From the cell containing the given text, extract its center point as (X, Y) coordinate. 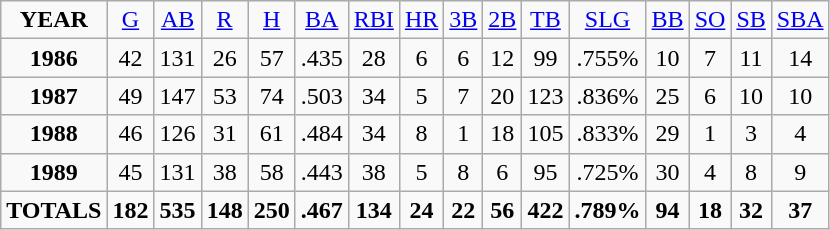
11 (751, 58)
1986 (54, 58)
61 (272, 134)
H (272, 20)
9 (800, 172)
AB (178, 20)
SBA (800, 20)
45 (130, 172)
1987 (54, 96)
2B (502, 20)
G (130, 20)
49 (130, 96)
HR (421, 20)
56 (502, 210)
46 (130, 134)
95 (546, 172)
250 (272, 210)
105 (546, 134)
TB (546, 20)
RBI (374, 20)
1988 (54, 134)
53 (224, 96)
.503 (322, 96)
22 (464, 210)
42 (130, 58)
94 (668, 210)
.755% (608, 58)
147 (178, 96)
.725% (608, 172)
123 (546, 96)
SLG (608, 20)
31 (224, 134)
148 (224, 210)
SB (751, 20)
14 (800, 58)
134 (374, 210)
24 (421, 210)
74 (272, 96)
535 (178, 210)
.467 (322, 210)
57 (272, 58)
.443 (322, 172)
29 (668, 134)
TOTALS (54, 210)
.435 (322, 58)
20 (502, 96)
99 (546, 58)
25 (668, 96)
12 (502, 58)
SO (710, 20)
28 (374, 58)
YEAR (54, 20)
R (224, 20)
58 (272, 172)
BB (668, 20)
26 (224, 58)
1989 (54, 172)
37 (800, 210)
126 (178, 134)
3 (751, 134)
30 (668, 172)
182 (130, 210)
.789% (608, 210)
BA (322, 20)
32 (751, 210)
.484 (322, 134)
422 (546, 210)
.833% (608, 134)
3B (464, 20)
.836% (608, 96)
